Find where the given text appears and provide that cell's center as (x, y) coordinate. 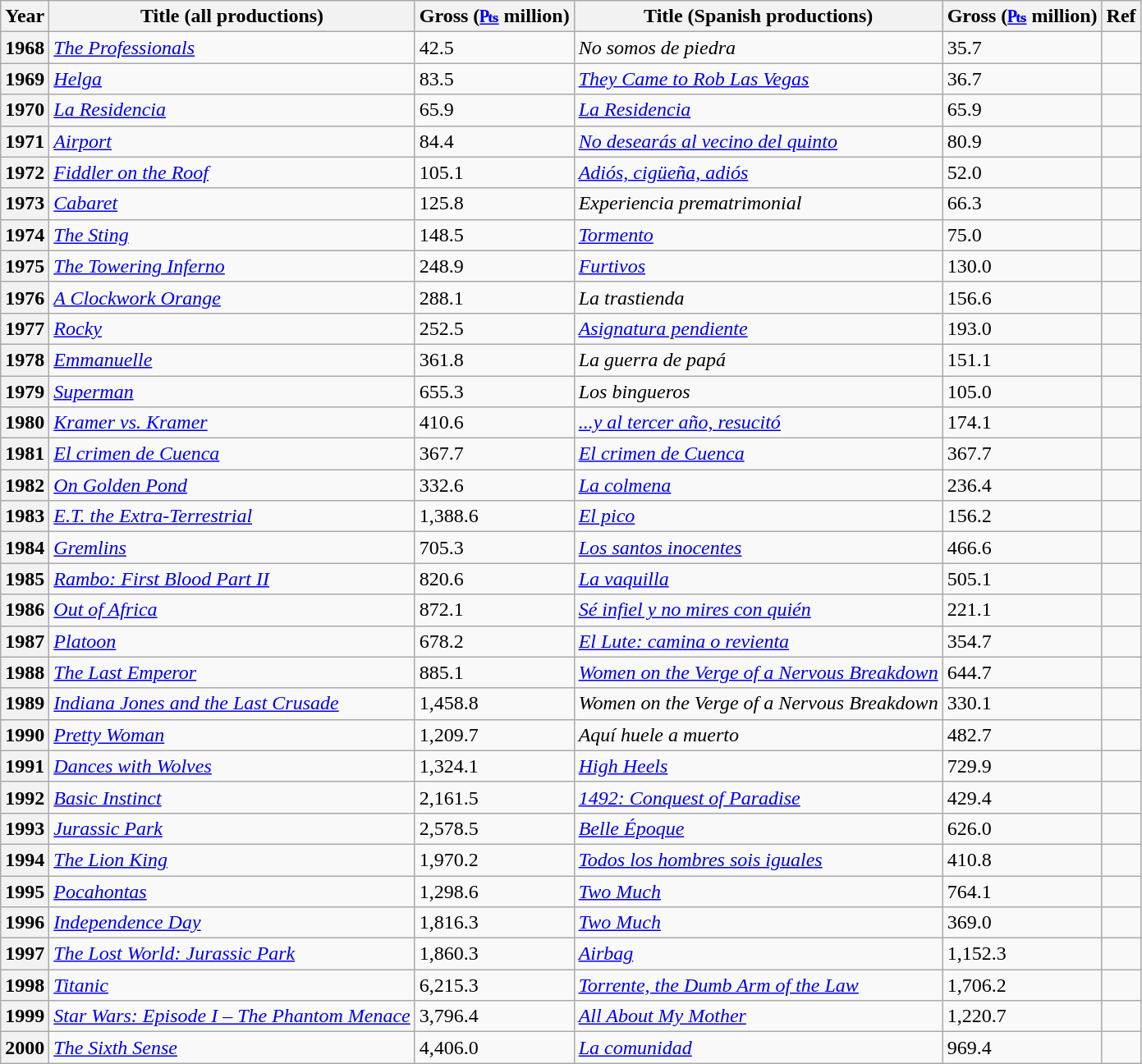
252.5 (494, 328)
151.1 (1022, 360)
Pretty Woman (232, 735)
E.T. the Extra-Terrestrial (232, 516)
...y al tercer año, resucitó (759, 423)
Titanic (232, 985)
Airbag (759, 954)
The Sting (232, 235)
Sé infiel y no mires con quién (759, 610)
1995 (25, 891)
872.1 (494, 610)
466.6 (1022, 548)
Los santos inocentes (759, 548)
369.0 (1022, 923)
2000 (25, 1048)
La vaquilla (759, 579)
248.9 (494, 266)
354.7 (1022, 641)
4,406.0 (494, 1048)
1973 (25, 204)
No somos de piedra (759, 48)
The Lion King (232, 860)
35.7 (1022, 48)
Star Wars: Episode I – The Phantom Menace (232, 1016)
1492: Conquest of Paradise (759, 797)
Kramer vs. Kramer (232, 423)
130.0 (1022, 266)
105.1 (494, 172)
Basic Instinct (232, 797)
Experiencia prematrimonial (759, 204)
332.6 (494, 485)
1979 (25, 392)
1998 (25, 985)
1991 (25, 766)
1,298.6 (494, 891)
1986 (25, 610)
The Towering Inferno (232, 266)
1969 (25, 79)
Torrente, the Dumb Arm of the Law (759, 985)
1982 (25, 485)
La guerra de papá (759, 360)
1990 (25, 735)
Year (25, 16)
La colmena (759, 485)
Title (Spanish productions) (759, 16)
655.3 (494, 392)
83.5 (494, 79)
1988 (25, 672)
429.4 (1022, 797)
1983 (25, 516)
1,816.3 (494, 923)
Aquí huele a muerto (759, 735)
361.8 (494, 360)
678.2 (494, 641)
156.2 (1022, 516)
1981 (25, 454)
Furtivos (759, 266)
1976 (25, 297)
1971 (25, 141)
The Last Emperor (232, 672)
All About My Mother (759, 1016)
1984 (25, 548)
Title (all productions) (232, 16)
Adiós, cigüeña, adiós (759, 172)
Cabaret (232, 204)
The Lost World: Jurassic Park (232, 954)
1970 (25, 110)
482.7 (1022, 735)
Pocahontas (232, 891)
1985 (25, 579)
1989 (25, 704)
Platoon (232, 641)
156.6 (1022, 297)
36.7 (1022, 79)
Helga (232, 79)
Ref (1121, 16)
174.1 (1022, 423)
193.0 (1022, 328)
1,458.8 (494, 704)
1,209.7 (494, 735)
644.7 (1022, 672)
1975 (25, 266)
Asignatura pendiente (759, 328)
Indiana Jones and the Last Crusade (232, 704)
Superman (232, 392)
La comunidad (759, 1048)
Independence Day (232, 923)
Rambo: First Blood Part II (232, 579)
On Golden Pond (232, 485)
1993 (25, 828)
410.6 (494, 423)
236.4 (1022, 485)
125.8 (494, 204)
1994 (25, 860)
1980 (25, 423)
6,215.3 (494, 985)
1,220.7 (1022, 1016)
221.1 (1022, 610)
Emmanuelle (232, 360)
1,706.2 (1022, 985)
705.3 (494, 548)
A Clockwork Orange (232, 297)
Fiddler on the Roof (232, 172)
La trastienda (759, 297)
Jurassic Park (232, 828)
1999 (25, 1016)
Rocky (232, 328)
105.0 (1022, 392)
They Came to Rob Las Vegas (759, 79)
1974 (25, 235)
Tormento (759, 235)
No desearás al vecino del quinto (759, 141)
1977 (25, 328)
80.9 (1022, 141)
1,860.3 (494, 954)
505.1 (1022, 579)
Dances with Wolves (232, 766)
42.5 (494, 48)
El pico (759, 516)
The Professionals (232, 48)
Belle Époque (759, 828)
52.0 (1022, 172)
820.6 (494, 579)
El Lute: camina o revienta (759, 641)
1968 (25, 48)
1996 (25, 923)
Todos los hombres sois iguales (759, 860)
410.8 (1022, 860)
885.1 (494, 672)
84.4 (494, 141)
1987 (25, 641)
3,796.4 (494, 1016)
288.1 (494, 297)
1972 (25, 172)
75.0 (1022, 235)
2,161.5 (494, 797)
Gremlins (232, 548)
729.9 (1022, 766)
969.4 (1022, 1048)
66.3 (1022, 204)
2,578.5 (494, 828)
1,970.2 (494, 860)
High Heels (759, 766)
764.1 (1022, 891)
1978 (25, 360)
Out of Africa (232, 610)
Los bingueros (759, 392)
330.1 (1022, 704)
1,152.3 (1022, 954)
626.0 (1022, 828)
148.5 (494, 235)
Airport (232, 141)
1997 (25, 954)
1,388.6 (494, 516)
1,324.1 (494, 766)
The Sixth Sense (232, 1048)
1992 (25, 797)
